Search for the cell housing the specified text and yield its [X, Y] center coordinate. 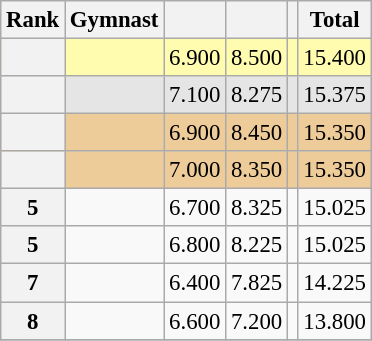
Rank [33, 20]
7 [33, 283]
8.350 [257, 170]
13.800 [334, 321]
6.700 [195, 208]
8.275 [257, 95]
7.825 [257, 283]
7.200 [257, 321]
8 [33, 321]
7.100 [195, 95]
8.500 [257, 58]
Gymnast [114, 20]
Total [334, 20]
6.800 [195, 245]
6.400 [195, 283]
15.400 [334, 58]
14.225 [334, 283]
15.375 [334, 95]
8.450 [257, 133]
8.225 [257, 245]
8.325 [257, 208]
6.600 [195, 321]
7.000 [195, 170]
